Capture the cell that displays the provided text and extract its [x, y] central coordinate. 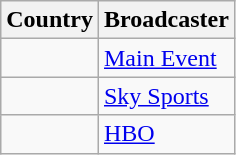
Sky Sports [166, 96]
Country [50, 20]
Main Event [166, 58]
HBO [166, 134]
Broadcaster [166, 20]
